Capture the cell that displays the provided text and extract its (x, y) central coordinate. 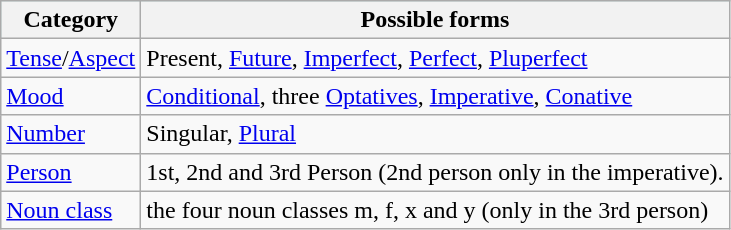
Singular, Plural (435, 134)
Possible forms (435, 20)
Mood (71, 96)
Noun class (71, 210)
Person (71, 172)
Conditional, three Optatives, Imperative, Conative (435, 96)
1st, 2nd and 3rd Person (2nd person only in the imperative). (435, 172)
Category (71, 20)
Present, Future, Imperfect, Perfect, Pluperfect (435, 58)
Number (71, 134)
the four noun classes m, f, x and y (only in the 3rd person) (435, 210)
Tense/Aspect (71, 58)
